Capture the cell that displays the provided text and extract its (X, Y) central coordinate. 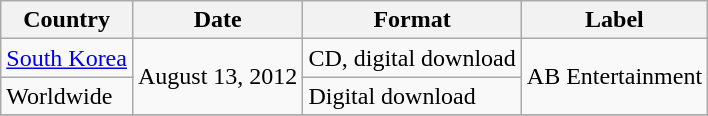
South Korea (67, 58)
Label (614, 20)
Worldwide (67, 96)
AB Entertainment (614, 77)
August 13, 2012 (217, 77)
Digital download (412, 96)
Format (412, 20)
CD, digital download (412, 58)
Date (217, 20)
Country (67, 20)
